Capture the cell that displays the provided text and extract its (x, y) central coordinate. 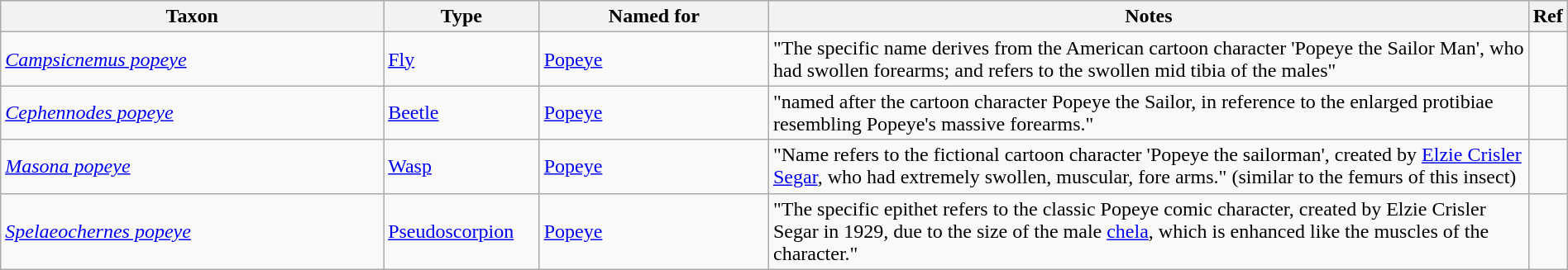
Named for (653, 17)
Pseudoscorpion (461, 231)
Cephennodes popeye (192, 112)
Fly (461, 59)
Notes (1148, 17)
Beetle (461, 112)
Campsicnemus popeye (192, 59)
Taxon (192, 17)
"named after the cartoon character Popeye the Sailor, in reference to the enlarged protibiae resembling Popeye's massive forearms." (1148, 112)
Wasp (461, 167)
Ref (1548, 17)
Type (461, 17)
Spelaeochernes popeye (192, 231)
Masona popeye (192, 167)
